Provide the (x, y) coordinate of the cell's center where the given text is located.  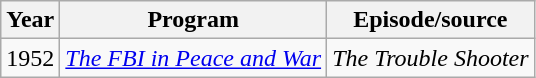
Year (30, 20)
The FBI in Peace and War (194, 58)
Episode/source (431, 20)
Program (194, 20)
1952 (30, 58)
The Trouble Shooter (431, 58)
